Detect which cell encompasses the target text, then output its (X, Y) center coordinate. 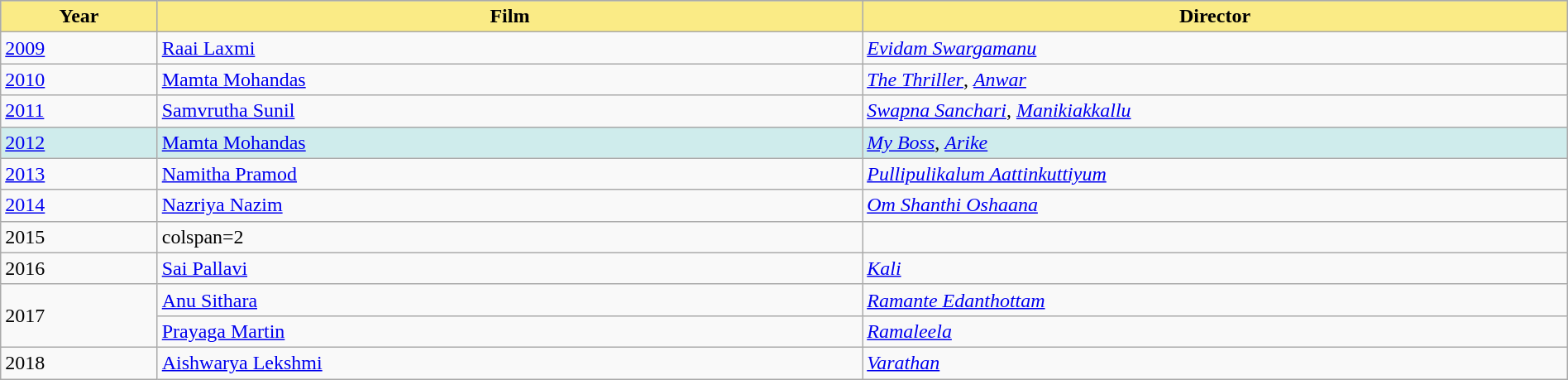
2017 (79, 315)
2010 (79, 79)
Prayaga Martin (509, 331)
2009 (79, 48)
Film (509, 17)
2018 (79, 363)
Kali (1216, 268)
Pullipulikalum Aattinkuttiyum (1216, 174)
Anu Sithara (509, 300)
Raai Laxmi (509, 48)
2015 (79, 237)
Aishwarya Lekshmi (509, 363)
Year (79, 17)
Namitha Pramod (509, 174)
Nazriya Nazim (509, 205)
Evidam Swargamanu (1216, 48)
2016 (79, 268)
Varathan (1216, 363)
Om Shanthi Oshaana (1216, 205)
2014 (79, 205)
Swapna Sanchari, Manikiakkallu (1216, 111)
2013 (79, 174)
Director (1216, 17)
Ramante Edanthottam (1216, 300)
My Boss, Arike (1216, 142)
colspan=2 (509, 237)
2012 (79, 142)
Ramaleela (1216, 331)
The Thriller, Anwar (1216, 79)
Samvrutha Sunil (509, 111)
Sai Pallavi (509, 268)
2011 (79, 111)
